Determine the [X, Y] coordinate at the center of the cell enclosing the given text.  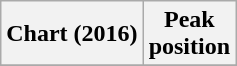
Chart (2016) [72, 34]
Peakposition [189, 34]
